Find where the given text appears and provide that cell's center as (X, Y) coordinate. 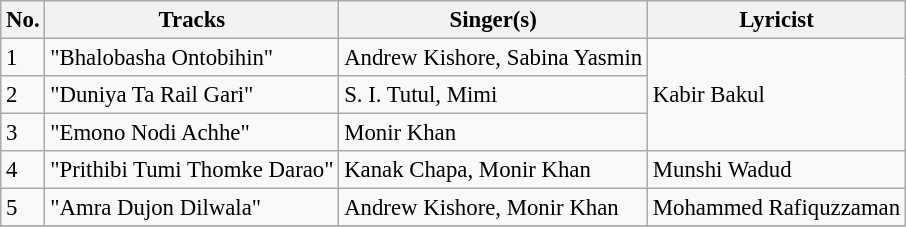
4 (23, 170)
Munshi Wadud (776, 170)
Singer(s) (494, 20)
"Duniya Ta Rail Gari" (192, 95)
"Amra Dujon Dilwala" (192, 208)
"Emono Nodi Achhe" (192, 133)
5 (23, 208)
Lyricist (776, 20)
S. I. Tutul, Mimi (494, 95)
Andrew Kishore, Monir Khan (494, 208)
Andrew Kishore, Sabina Yasmin (494, 58)
Kanak Chapa, Monir Khan (494, 170)
Tracks (192, 20)
"Prithibi Tumi Thomke Darao" (192, 170)
Mohammed Rafiquzzaman (776, 208)
2 (23, 95)
3 (23, 133)
"Bhalobasha Ontobihin" (192, 58)
1 (23, 58)
Kabir Bakul (776, 96)
No. (23, 20)
Monir Khan (494, 133)
